From the cell containing the given text, extract its center point as [X, Y] coordinate. 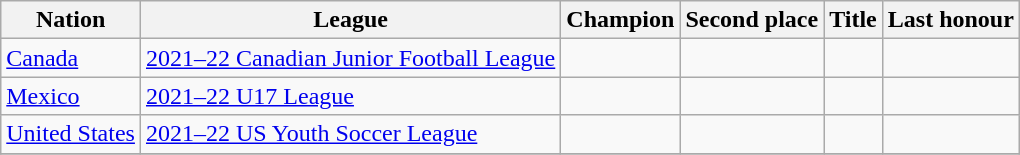
Nation [71, 20]
Second place [752, 20]
2021–22 US Youth Soccer League [350, 134]
Last honour [950, 20]
Mexico [71, 96]
League [350, 20]
Canada [71, 58]
United States [71, 134]
2021–22 Canadian Junior Football League [350, 58]
Title [854, 20]
Champion [620, 20]
2021–22 U17 League [350, 96]
